Extract the [X, Y] coordinate from the center of the cell holding the provided text.  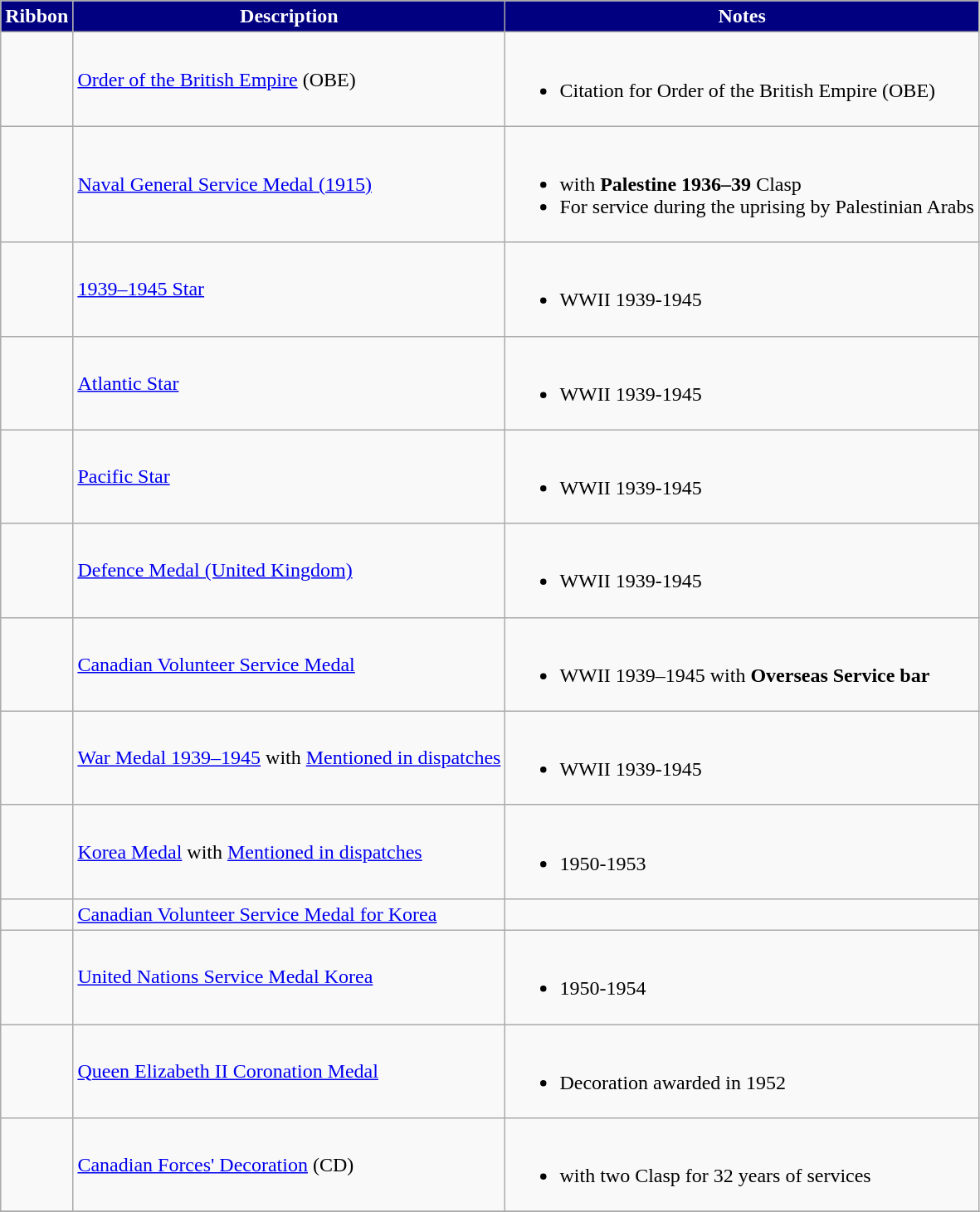
War Medal 1939–1945 with Mentioned in dispatches [289, 758]
Canadian Volunteer Service Medal for Korea [289, 914]
Canadian Volunteer Service Medal [289, 664]
Description [289, 17]
Canadian Forces' Decoration (CD) [289, 1165]
with Palestine 1936–39 ClaspFor service during the uprising by Palestinian Arabs [742, 184]
1950-1953 [742, 851]
1939–1945 Star [289, 289]
Korea Medal with Mentioned in dispatches [289, 851]
Atlantic Star [289, 383]
United Nations Service Medal Korea [289, 977]
1950-1954 [742, 977]
Decoration awarded in 1952 [742, 1070]
Order of the British Empire (OBE) [289, 80]
Naval General Service Medal (1915) [289, 184]
Citation for Order of the British Empire (OBE) [742, 80]
Ribbon [37, 17]
WWII 1939–1945 with Overseas Service bar [742, 664]
Queen Elizabeth II Coronation Medal [289, 1070]
Defence Medal (United Kingdom) [289, 571]
Pacific Star [289, 476]
Notes [742, 17]
with two Clasp for 32 years of services [742, 1165]
